Determine the [x, y] coordinate at the center of the cell enclosing the given text.  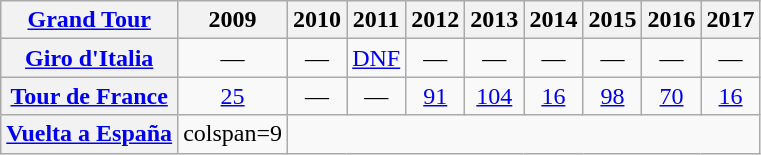
2017 [730, 20]
70 [672, 96]
colspan=9 [233, 134]
2013 [494, 20]
2009 [233, 20]
DNF [376, 58]
2014 [554, 20]
Grand Tour [90, 20]
Giro d'Italia [90, 58]
91 [436, 96]
25 [233, 96]
104 [494, 96]
2015 [612, 20]
2011 [376, 20]
Vuelta a España [90, 134]
2016 [672, 20]
2010 [318, 20]
Tour de France [90, 96]
2012 [436, 20]
98 [612, 96]
